Pinpoint the cell where the given text exists, returning its (X, Y) midpoint coordinate. 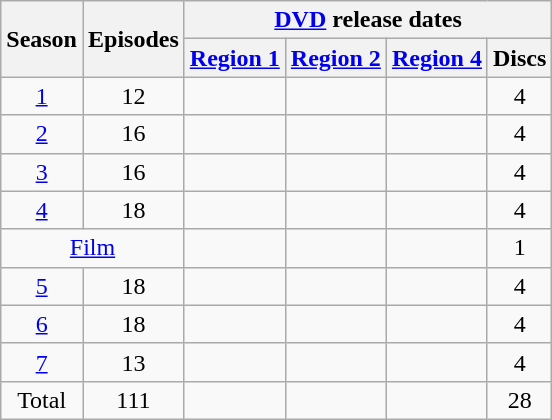
Region 1 (234, 58)
2 (42, 134)
Season (42, 39)
12 (133, 96)
Episodes (133, 39)
Discs (519, 58)
Region 4 (436, 58)
3 (42, 172)
7 (42, 362)
Total (42, 400)
28 (519, 400)
Region 2 (336, 58)
111 (133, 400)
6 (42, 324)
13 (133, 362)
DVD release dates (368, 20)
5 (42, 286)
Film (93, 248)
